Return the (X, Y) coordinate for the center point of the cell that contains the specified text.  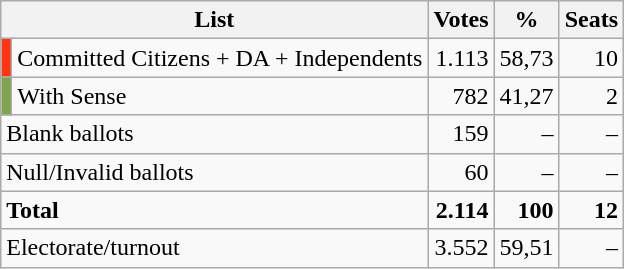
41,27 (526, 96)
Votes (461, 20)
10 (591, 58)
Total (214, 210)
59,51 (526, 248)
58,73 (526, 58)
Committed Citizens + DA + Independents (220, 58)
Blank ballots (214, 134)
12 (591, 210)
List (214, 20)
159 (461, 134)
1.113 (461, 58)
2 (591, 96)
% (526, 20)
Seats (591, 20)
100 (526, 210)
782 (461, 96)
2.114 (461, 210)
3.552 (461, 248)
With Sense (220, 96)
Null/Invalid ballots (214, 172)
60 (461, 172)
Electorate/turnout (214, 248)
